Output the [x, y] coordinate of the center of the cell containing the given text.  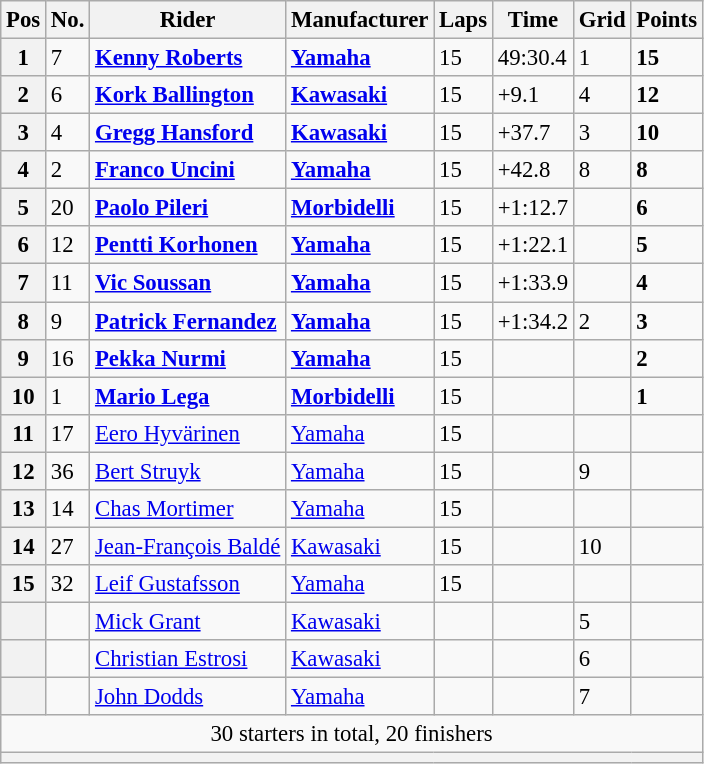
30 starters in total, 20 finishers [352, 734]
Pekka Nurmi [188, 358]
13 [24, 509]
Mario Lega [188, 396]
Bert Struyk [188, 471]
No. [68, 20]
+42.8 [532, 170]
16 [68, 358]
Paolo Pileri [188, 208]
Manufacturer [360, 20]
Points [666, 20]
+1:22.1 [532, 245]
Mick Grant [188, 621]
27 [68, 546]
Eero Hyvärinen [188, 433]
Vic Soussan [188, 283]
Time [532, 20]
Grid [602, 20]
Rider [188, 20]
Pentti Korhonen [188, 245]
Kork Ballington [188, 95]
+1:34.2 [532, 321]
John Dodds [188, 697]
17 [68, 433]
Leif Gustafsson [188, 584]
Chas Mortimer [188, 509]
+1:12.7 [532, 208]
+37.7 [532, 133]
Christian Estrosi [188, 659]
49:30.4 [532, 58]
+1:33.9 [532, 283]
Jean-François Baldé [188, 546]
Laps [464, 20]
20 [68, 208]
Gregg Hansford [188, 133]
Patrick Fernandez [188, 321]
36 [68, 471]
+9.1 [532, 95]
Pos [24, 20]
Franco Uncini [188, 170]
32 [68, 584]
Kenny Roberts [188, 58]
